Pinpoint the cell where the given text exists, returning its (x, y) midpoint coordinate. 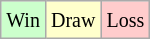
Loss (126, 20)
Win (24, 20)
Draw (72, 20)
